Return [x, y] of the center of cell containing provided text 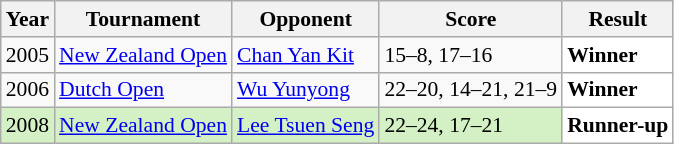
15–8, 17–16 [470, 55]
Result [618, 19]
Year [28, 19]
Lee Tsuen Seng [306, 126]
Score [470, 19]
Opponent [306, 19]
22–24, 17–21 [470, 126]
2005 [28, 55]
Wu Yunyong [306, 90]
Chan Yan Kit [306, 55]
22–20, 14–21, 21–9 [470, 90]
2008 [28, 126]
2006 [28, 90]
Runner-up [618, 126]
Dutch Open [143, 90]
Tournament [143, 19]
